Extract the [X, Y] coordinate from the center of the cell holding the provided text.  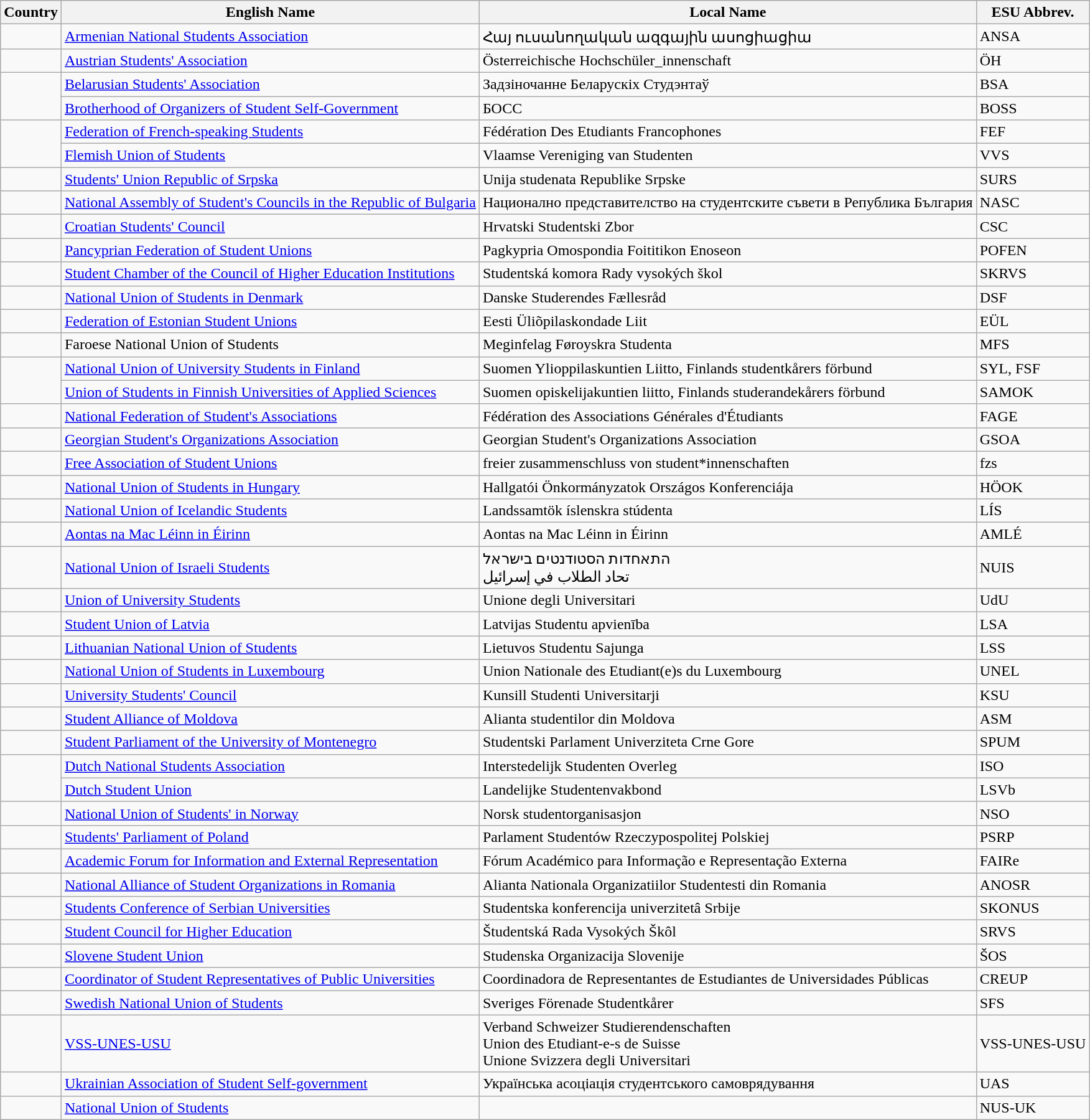
BSA [1033, 84]
Student Union of Latvia [270, 624]
HÖOK [1033, 487]
PSRP [1033, 837]
SKRVS [1033, 274]
Danske Studerendes Fællesråd [728, 297]
Coordinadora de Representantes de Estudiantes de Universidades Públicas [728, 979]
National Alliance of Student Organizations in Romania [270, 884]
Ukrainian Association of Student Self-government [270, 1084]
ŠOS [1033, 956]
NASC [1033, 203]
Student Chamber of the Council of Higher Education Institutions [270, 274]
SKONUS [1033, 908]
Academic Forum for Information and External Representation [270, 861]
UdU [1033, 600]
Študentská Rada Vysokých Škôl [728, 932]
ESU Abbrev. [1033, 12]
Student Parliament of the University of Montenegro [270, 742]
Union of Students in Finnish Universities of Applied Sciences [270, 392]
Sveriges Förenade Studentkårer [728, 1003]
fzs [1033, 463]
National Union of Students in Luxembourg [270, 671]
National Union of Students in Denmark [270, 297]
Parlament Studentów Rzeczypospolitej Polskiej [728, 837]
Landssamtök íslenskra stúdenta [728, 511]
Österreichische Hochschüler_innenschaft [728, 60]
FEF [1033, 132]
FAIRe [1033, 861]
LSS [1033, 648]
National Assembly of Student's Councils in the Republic of Bulgaria [270, 203]
POFEN [1033, 250]
Kunsill Studenti Universitarji [728, 695]
Students' Parliament of Poland [270, 837]
Union of University Students [270, 600]
Brotherhood of Organizers of Student Self-Government [270, 108]
Interstedelijk Studenten Overleg [728, 766]
Eesti Üliõpilaskondade Liit [728, 321]
CSC [1033, 226]
Verband Schweizer StudierendenschaftenUnion des Etudiant-e-s de SuisseUnione Svizzera degli Universitari [728, 1043]
University Students' Council [270, 695]
Local Name [728, 12]
Country [31, 12]
ASM [1033, 719]
Studentská komora Rady vysokých škol [728, 274]
Federation of French-speaking Students [270, 132]
AMLÉ [1033, 534]
English Name [270, 12]
SPUM [1033, 742]
CREUP [1033, 979]
Unione degli Universitari [728, 600]
Fédération des Associations Générales d'Étudiants [728, 416]
Student Council for Higher Education [270, 932]
Pagkypria Omospondia Foititikon Enoseon [728, 250]
Students' Union Republic of Srpska [270, 179]
LSA [1033, 624]
Landelijke Studentenvakbond [728, 790]
התאחדות הסטודנטים בישראלتحاد الطلاب في إسرائيل [728, 567]
Faroese National Union of Students [270, 345]
NUIS [1033, 567]
Latvijas Studentu apvienība [728, 624]
National Union of Icelandic Students [270, 511]
LÍS [1033, 511]
Alianta Nationala Organizatiilor Studentesti din Romania [728, 884]
Dutch Student Union [270, 790]
NSO [1033, 813]
Alianta studentilor din Moldova [728, 719]
Unija studenata Republike Srpske [728, 179]
MFS [1033, 345]
ÖH [1033, 60]
ANSA [1033, 37]
Українська асоціація студентського самоврядування [728, 1084]
Flemish Union of Students [270, 156]
Federation of Estonian Student Unions [270, 321]
SURS [1033, 179]
National Union of Students in Hungary [270, 487]
Studentska konferencija univerzitetâ Srbije [728, 908]
Union Nationale des Etudiant(e)s du Luxembourg [728, 671]
Задзіночанне Беларускіх Студэнтаў [728, 84]
FAGE [1033, 416]
UNEL [1033, 671]
Հայ ուսանողական ազգային ասոցիացիա [728, 37]
Suomen opiskelijakuntien liitto, Finlands studerandekårers förbund [728, 392]
Vlaamse Vereniging van Studenten [728, 156]
NUS-UK [1033, 1108]
Coordinator of Student Representatives of Public Universities [270, 979]
Student Alliance of Moldova [270, 719]
Fórum Académico para Informação e Representação Externa [728, 861]
KSU [1033, 695]
LSVb [1033, 790]
National Union of University Students in Finland [270, 368]
BOSS [1033, 108]
National Federation of Student's Associations [270, 416]
Croatian Students' Council [270, 226]
Pancyprian Federation of Student Unions [270, 250]
National Union of Students [270, 1108]
Belarusian Students' Association [270, 84]
Hrvatski Studentski Zbor [728, 226]
VVS [1033, 156]
Национално представителство на студентските съвети в Република България [728, 203]
Fédération Des Etudiants Francophones [728, 132]
Norsk studentorganisasjon [728, 813]
Free Association of Student Unions [270, 463]
SYL, FSF [1033, 368]
Studenska Organizacija Slovenije [728, 956]
SFS [1033, 1003]
Hallgatói Önkormányzatok Országos Konferenciája [728, 487]
GSOA [1033, 439]
ANOSR [1033, 884]
Armenian National Students Association [270, 37]
Slovene Student Union [270, 956]
Swedish National Union of Students [270, 1003]
ISO [1033, 766]
Austrian Students' Association [270, 60]
DSF [1033, 297]
freier zusammenschluss von student*innenschaften [728, 463]
National Union of Students' in Norway [270, 813]
Students Conference of Serbian Universities [270, 908]
EÜL [1033, 321]
Lithuanian National Union of Students [270, 648]
Meginfelag Føroyskra Studenta [728, 345]
SRVS [1033, 932]
Lietuvos Studentu Sajunga [728, 648]
Dutch National Students Association [270, 766]
National Union of Israeli Students [270, 567]
UAS [1033, 1084]
Studentski Parlament Univerziteta Crne Gore [728, 742]
БОСС [728, 108]
Suomen Ylioppilaskuntien Liitto, Finlands studentkårers förbund [728, 368]
SAMOK [1033, 392]
